Locate the cell with the specified text and output its [x, y] center coordinate. 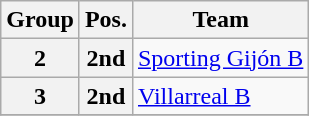
Sporting Gijón B [220, 58]
2 [40, 58]
3 [40, 96]
Group [40, 20]
Villarreal B [220, 96]
Pos. [106, 20]
Team [220, 20]
